Return (X, Y) of the center of cell containing provided text 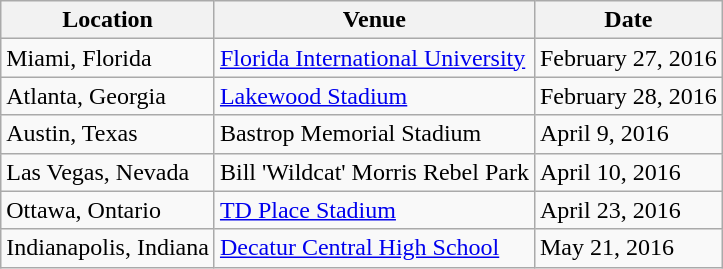
Atlanta, Georgia (108, 96)
Location (108, 20)
Miami, Florida (108, 58)
Bill 'Wildcat' Morris Rebel Park (374, 172)
April 10, 2016 (628, 172)
Florida International University (374, 58)
May 21, 2016 (628, 248)
Austin, Texas (108, 134)
Bastrop Memorial Stadium (374, 134)
Lakewood Stadium (374, 96)
Ottawa, Ontario (108, 210)
February 28, 2016 (628, 96)
April 9, 2016 (628, 134)
Date (628, 20)
Las Vegas, Nevada (108, 172)
February 27, 2016 (628, 58)
Indianapolis, Indiana (108, 248)
TD Place Stadium (374, 210)
Venue (374, 20)
Decatur Central High School (374, 248)
April 23, 2016 (628, 210)
